Identify which cell holds the provided text, then report its (X, Y) central coordinate. 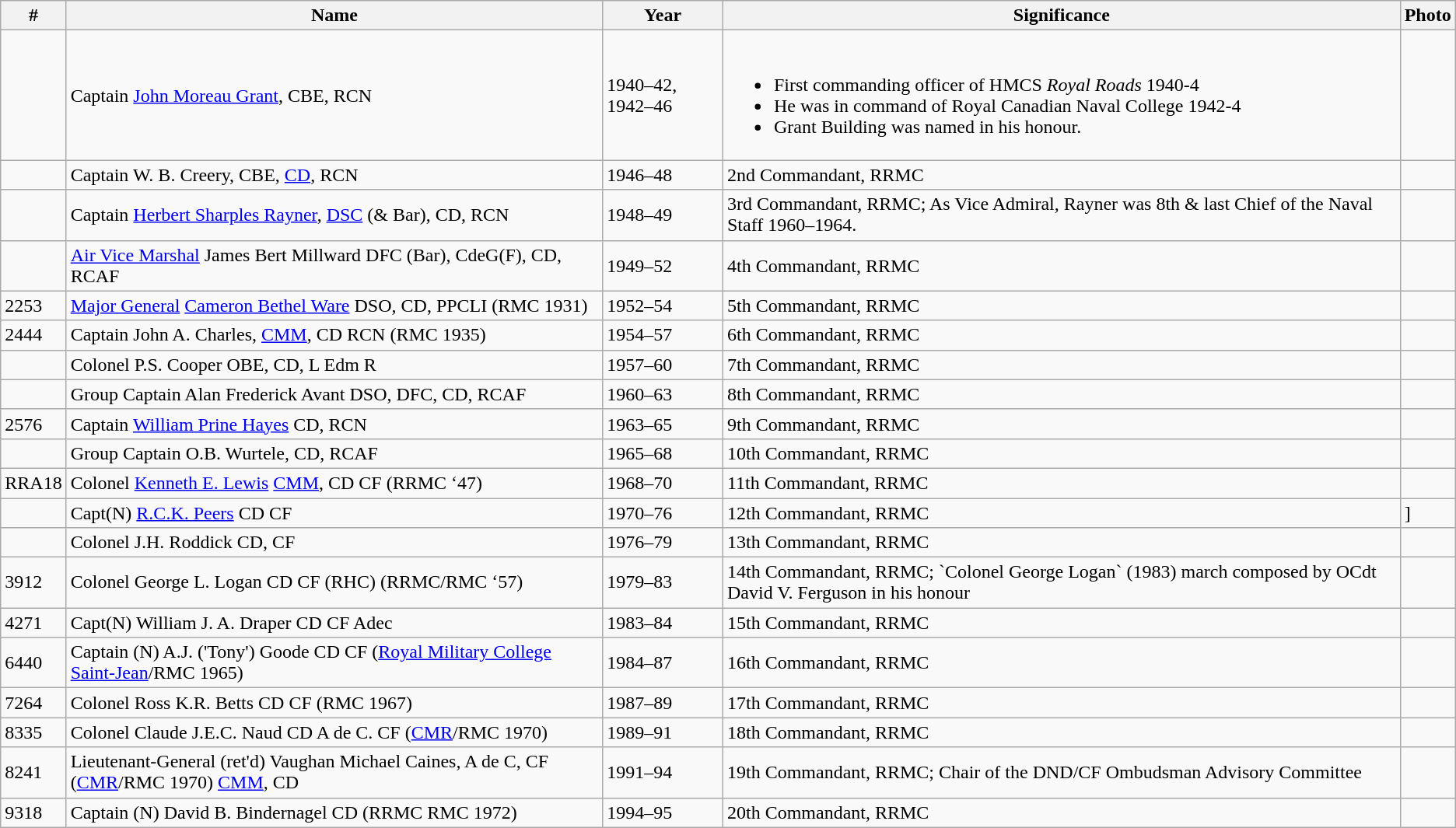
1987–89 (663, 703)
17th Commandant, RRMC (1061, 703)
3912 (33, 583)
Captain William Prine Hayes CD, RCN (334, 424)
Colonel Kenneth E. Lewis CMM, CD CF (RRMC ‘47) (334, 483)
Photo (1428, 16)
9th Commandant, RRMC (1061, 424)
Colonel Claude J.E.C. Naud CD A de C. CF (CMR/RMC 1970) (334, 732)
7th Commandant, RRMC (1061, 365)
# (33, 16)
First commanding officer of HMCS Royal Roads 1940-4He was in command of Royal Canadian Naval College 1942-4Grant Building was named in his honour. (1061, 95)
Capt(N) R.C.K. Peers CD CF (334, 512)
1991–94 (663, 773)
Capt(N) William J. A. Draper CD CF Adec (334, 623)
RRA18 (33, 483)
4271 (33, 623)
Group Captain Alan Frederick Avant DSO, DFC, CD, RCAF (334, 394)
20th Commandant, RRMC (1061, 812)
1984–87 (663, 662)
Colonel George L. Logan CD CF (RHC) (RRMC/RMC ‘57) (334, 583)
13th Commandant, RRMC (1061, 543)
Group Captain O.B. Wurtele, CD, RCAF (334, 453)
19th Commandant, RRMC; Chair of the DND/CF Ombudsman Advisory Committee (1061, 773)
8241 (33, 773)
Year (663, 16)
4th Commandant, RRMC (1061, 266)
16th Commandant, RRMC (1061, 662)
1949–52 (663, 266)
Captain John A. Charles, CMM, CD RCN (RMC 1935) (334, 335)
18th Commandant, RRMC (1061, 732)
Captain (N) A.J. ('Tony') Goode CD CF (Royal Military College Saint-Jean/RMC 1965) (334, 662)
1976–79 (663, 543)
Captain John Moreau Grant, CBE, RCN (334, 95)
12th Commandant, RRMC (1061, 512)
7264 (33, 703)
1960–63 (663, 394)
Colonel J.H. Roddick CD, CF (334, 543)
2253 (33, 306)
Colonel Ross K.R. Betts CD CF (RMC 1967) (334, 703)
1946–48 (663, 175)
8th Commandant, RRMC (1061, 394)
1968–70 (663, 483)
Air Vice Marshal James Bert Millward DFC (Bar), CdeG(F), CD, RCAF (334, 266)
2444 (33, 335)
1965–68 (663, 453)
11th Commandant, RRMC (1061, 483)
1983–84 (663, 623)
5th Commandant, RRMC (1061, 306)
2nd Commandant, RRMC (1061, 175)
1940–42, 1942–46 (663, 95)
14th Commandant, RRMC; `Colonel George Logan` (1983) march composed by OCdt David V. Ferguson in his honour (1061, 583)
1970–76 (663, 512)
Captain (N) David B. Bindernagel CD (RRMC RMC 1972) (334, 812)
8335 (33, 732)
9318 (33, 812)
1957–60 (663, 365)
Major General Cameron Bethel Ware DSO, CD, PPCLI (RMC 1931) (334, 306)
1979–83 (663, 583)
1989–91 (663, 732)
2576 (33, 424)
1954–57 (663, 335)
10th Commandant, RRMC (1061, 453)
Captain W. B. Creery, CBE, CD, RCN (334, 175)
Significance (1061, 16)
1994–95 (663, 812)
3rd Commandant, RRMC; As Vice Admiral, Rayner was 8th & last Chief of the Naval Staff 1960–1964. (1061, 215)
Colonel P.S. Cooper OBE, CD, L Edm R (334, 365)
Lieutenant-General (ret'd) Vaughan Michael Caines, A de C, CF (CMR/RMC 1970) CMM, CD (334, 773)
1948–49 (663, 215)
Captain Herbert Sharples Rayner, DSC (& Bar), CD, RCN (334, 215)
1952–54 (663, 306)
6440 (33, 662)
6th Commandant, RRMC (1061, 335)
] (1428, 512)
1963–65 (663, 424)
Name (334, 16)
15th Commandant, RRMC (1061, 623)
